Pinpoint the cell where the given text exists, returning its (x, y) midpoint coordinate. 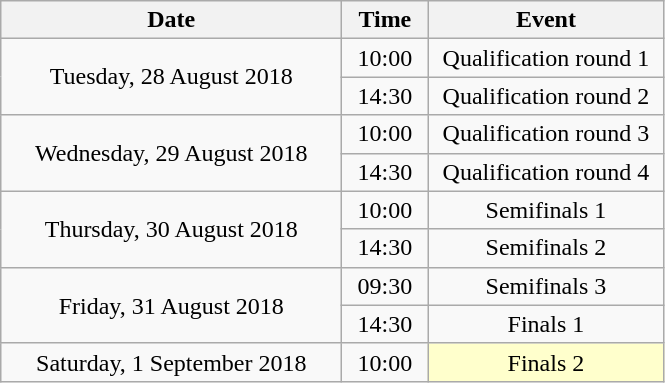
Qualification round 3 (546, 134)
Qualification round 1 (546, 58)
Finals 2 (546, 362)
Semifinals 3 (546, 286)
Qualification round 4 (546, 172)
Event (546, 20)
Semifinals 2 (546, 248)
Finals 1 (546, 324)
Time (385, 20)
Friday, 31 August 2018 (172, 305)
Date (172, 20)
Tuesday, 28 August 2018 (172, 77)
09:30 (385, 286)
Thursday, 30 August 2018 (172, 229)
Semifinals 1 (546, 210)
Qualification round 2 (546, 96)
Wednesday, 29 August 2018 (172, 153)
Saturday, 1 September 2018 (172, 362)
